Scan for the cell matching the given text and deliver its (X, Y) coordinate at center. 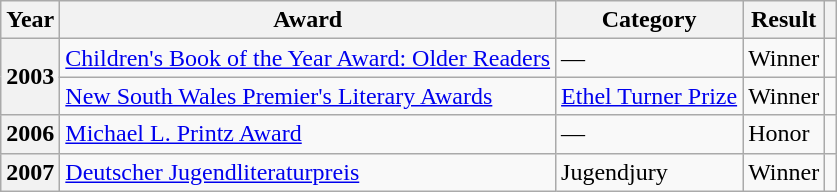
2007 (30, 172)
New South Wales Premier's Literary Awards (308, 96)
Ethel Turner Prize (650, 96)
Award (308, 20)
2003 (30, 77)
Honor (784, 134)
Result (784, 20)
Children's Book of the Year Award: Older Readers (308, 58)
Category (650, 20)
Deutscher Jugendliteraturpreis (308, 172)
Year (30, 20)
2006 (30, 134)
Jugendjury (650, 172)
Michael L. Printz Award (308, 134)
